For the text-containing cell, return its midpoint in [x, y] coordinate format. 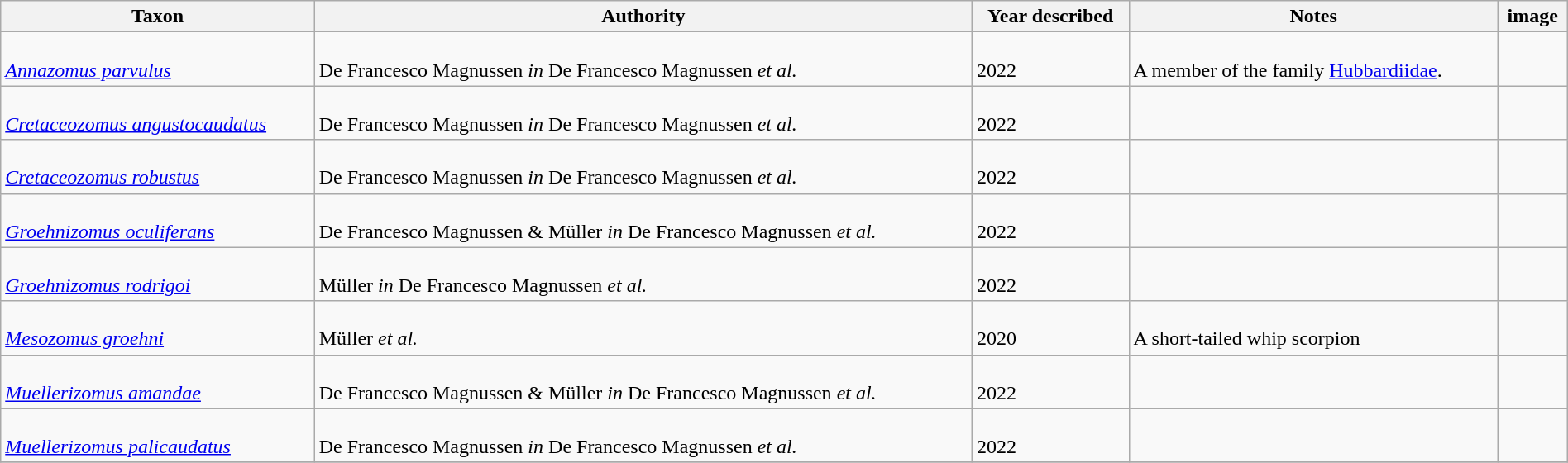
Müller et al. [643, 327]
Muellerizomus amandae [157, 382]
A member of the family Hubbardiidae. [1313, 60]
Taxon [157, 17]
image [1532, 17]
Annazomus parvulus [157, 60]
Müller in De Francesco Magnussen et al. [643, 274]
Groehnizomus oculiferans [157, 220]
A short-tailed whip scorpion [1313, 327]
Cretaceozomus robustus [157, 167]
Authority [643, 17]
Cretaceozomus angustocaudatus [157, 112]
Mesozomus groehni [157, 327]
Muellerizomus palicaudatus [157, 435]
2020 [1050, 327]
Groehnizomus rodrigoi [157, 274]
Year described [1050, 17]
Notes [1313, 17]
